Capture the cell that displays the provided text and extract its (x, y) central coordinate. 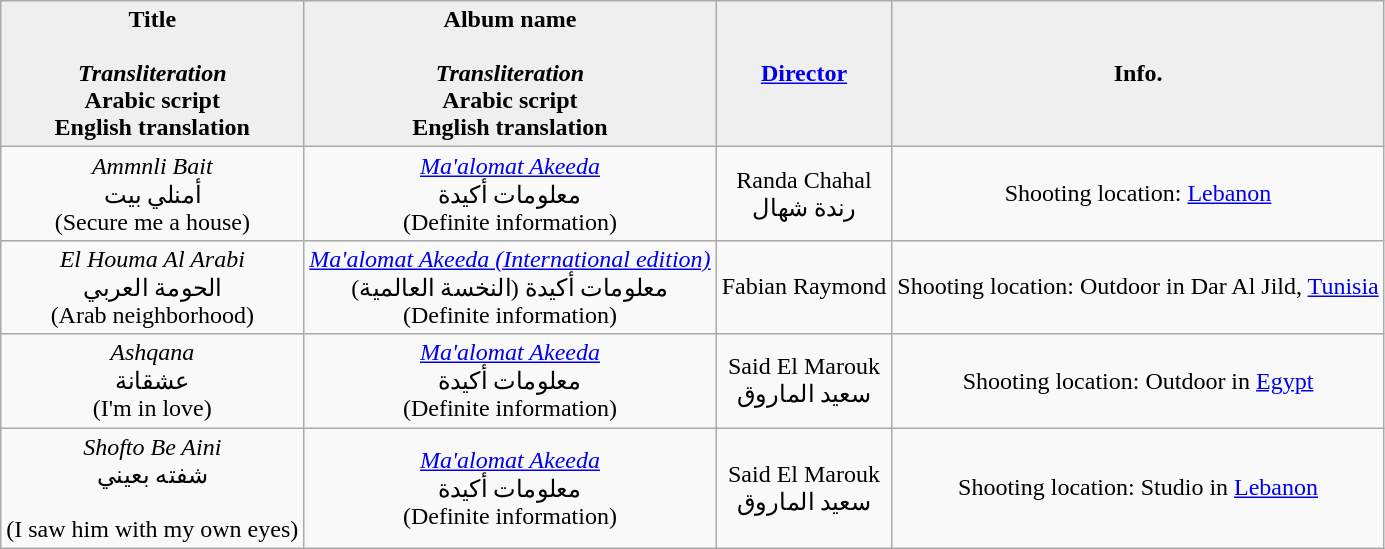
TitleTransliterationArabic scriptEnglish translation (152, 74)
Ashqanaعشقانة(I'm in love) (152, 381)
Shooting location: Outdoor in Dar Al Jild, Tunisia (1138, 287)
Director (804, 74)
Info. (1138, 74)
Shooting location: Outdoor in Egypt (1138, 381)
Shooting location: Studio in Lebanon (1138, 488)
Album nameTransliterationArabic scriptEnglish translation (510, 74)
Shofto Be Ainiشفته بعيني(I saw him with my own eyes) (152, 488)
Ammnli Baitأمنلي بيت(Secure me a house) (152, 194)
Randa Chahalرندة شهال (804, 194)
Shooting location: Lebanon (1138, 194)
Fabian Raymond (804, 287)
El Houma Al Arabiالحومة العربي(Arab neighborhood) (152, 287)
Ma'alomat Akeeda (International edition)معلومات أكيدة (النخسة العالمية)(Definite information) (510, 287)
